For the text-containing cell, return its midpoint in (x, y) coordinate format. 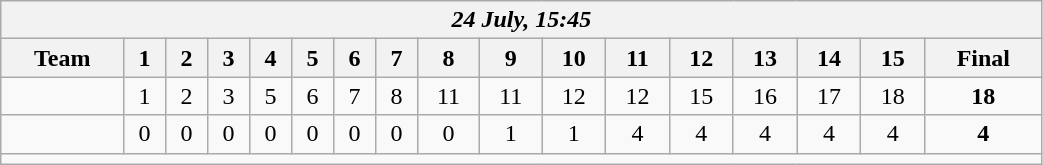
16 (765, 96)
Final (984, 58)
17 (829, 96)
10 (574, 58)
24 July, 15:45 (522, 20)
9 (511, 58)
Team (62, 58)
13 (765, 58)
14 (829, 58)
